Locate the cell with the specified text and output its [x, y] center coordinate. 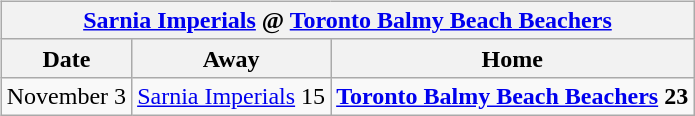
Toronto Balmy Beach Beachers 23 [512, 96]
November 3 [66, 96]
Date [66, 58]
Sarnia Imperials 15 [232, 96]
Away [232, 58]
Sarnia Imperials @ Toronto Balmy Beach Beachers [347, 20]
Home [512, 58]
